Return the [X, Y] coordinate for the center point of the cell that contains the specified text.  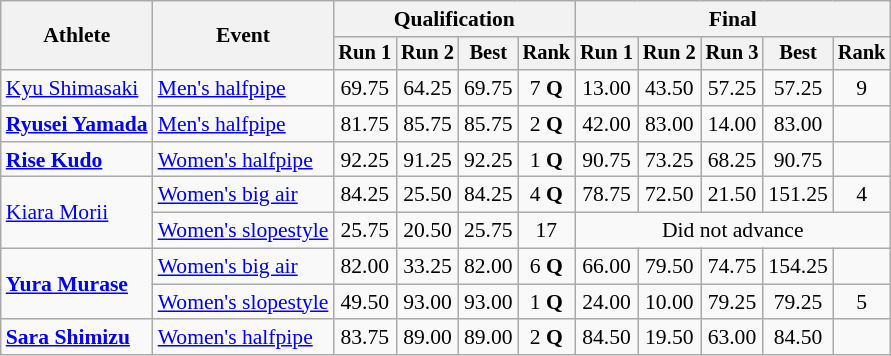
4 Q [547, 195]
78.75 [606, 195]
Ryusei Yamada [77, 124]
68.25 [732, 160]
42.00 [606, 124]
20.50 [428, 231]
43.50 [670, 88]
Kiara Morii [77, 212]
Run 3 [732, 54]
10.00 [670, 302]
Did not advance [732, 231]
49.50 [364, 302]
Event [244, 36]
154.25 [798, 267]
13.00 [606, 88]
64.25 [428, 88]
25.50 [428, 195]
14.00 [732, 124]
66.00 [606, 267]
33.25 [428, 267]
4 [862, 195]
79.50 [670, 267]
63.00 [732, 338]
21.50 [732, 195]
24.00 [606, 302]
81.75 [364, 124]
Sara Shimizu [77, 338]
72.50 [670, 195]
151.25 [798, 195]
19.50 [670, 338]
17 [547, 231]
Rise Kudo [77, 160]
9 [862, 88]
Yura Murase [77, 284]
73.25 [670, 160]
74.75 [732, 267]
Kyu Shimasaki [77, 88]
91.25 [428, 160]
6 Q [547, 267]
Athlete [77, 36]
Final [732, 19]
83.75 [364, 338]
7 Q [547, 88]
Qualification [454, 19]
5 [862, 302]
